From the cell containing the given text, extract its center point as (x, y) coordinate. 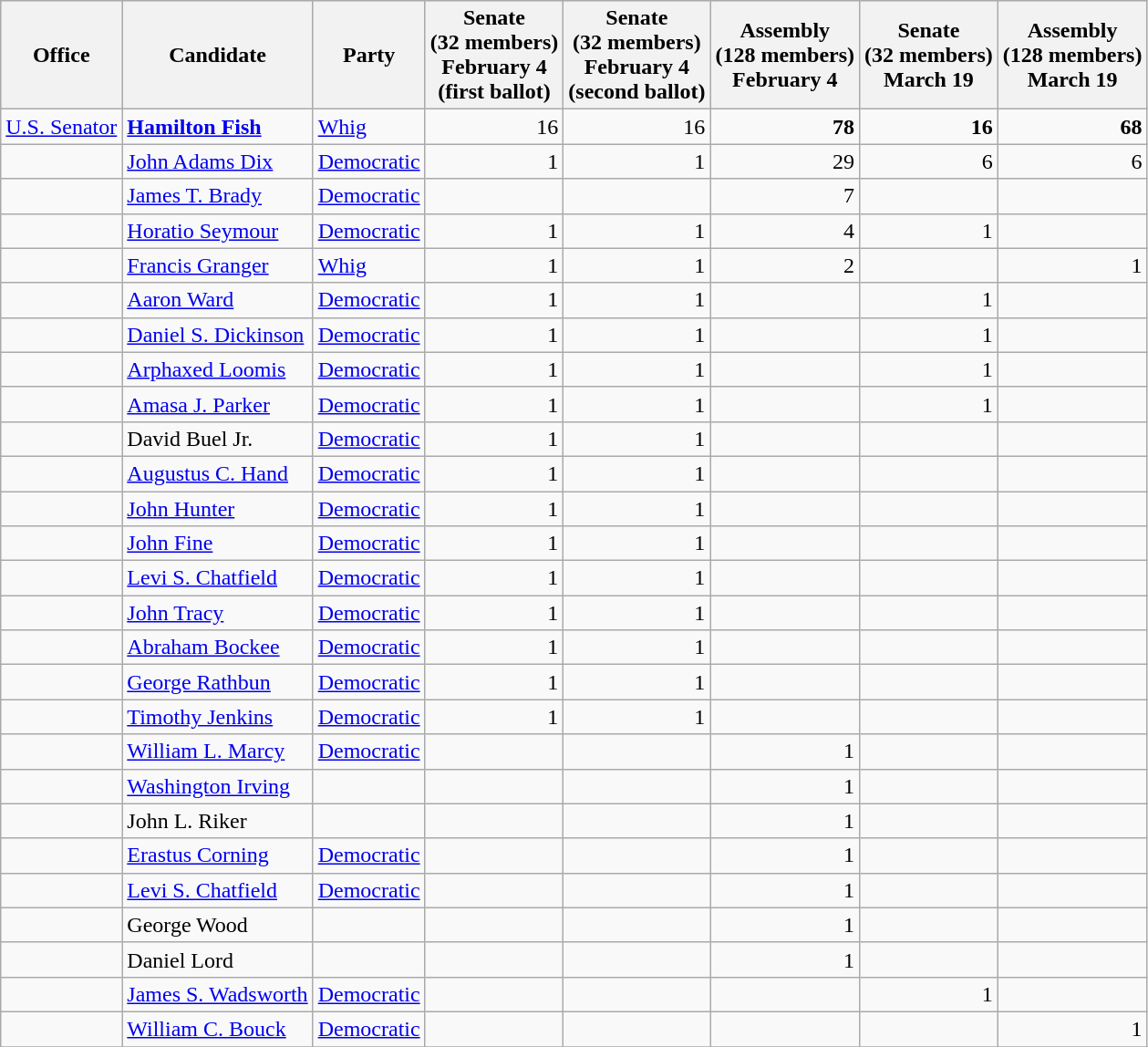
George Wood (217, 925)
James T. Brady (217, 196)
Francis Granger (217, 265)
John Adams Dix (217, 161)
Arphaxed Loomis (217, 369)
George Rathbun (217, 682)
William L. Marcy (217, 752)
Erastus Corning (217, 855)
Hamilton Fish (217, 127)
Daniel S. Dickinson (217, 335)
John Tracy (217, 613)
Senate (32 members)March 19 (929, 55)
James S. Wadsworth (217, 994)
John Hunter (217, 508)
Horatio Seymour (217, 231)
Augustus C. Hand (217, 473)
Washington Irving (217, 786)
Abraham Bockee (217, 648)
2 (785, 265)
John L. Riker (217, 821)
David Buel Jr. (217, 439)
Amasa J. Parker (217, 404)
Assembly (128 members)February 4 (785, 55)
Senate (32 members)February 4(second ballot) (636, 55)
Daniel Lord (217, 959)
Senate (32 members)February 4(first ballot) (494, 55)
4 (785, 231)
Aaron Ward (217, 300)
Candidate (217, 55)
Office (62, 55)
Party (368, 55)
7 (785, 196)
68 (1072, 127)
29 (785, 161)
78 (785, 127)
Assembly (128 members)March 19 (1072, 55)
U.S. Senator (62, 127)
William C. Bouck (217, 1029)
John Fine (217, 544)
Timothy Jenkins (217, 717)
